Return [X, Y] of the center of cell containing provided text 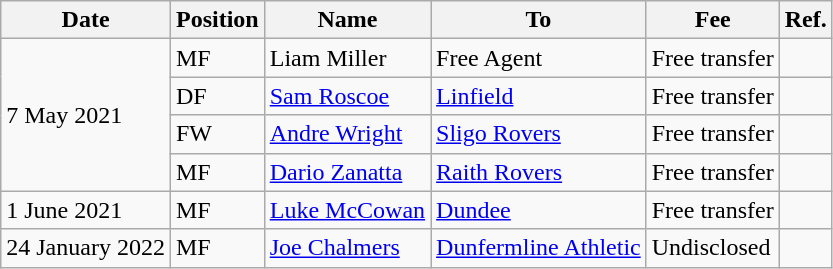
Dunfermline Athletic [539, 248]
Free Agent [539, 58]
Sam Roscoe [347, 96]
Undisclosed [712, 248]
DF [217, 96]
Raith Rovers [539, 172]
Position [217, 20]
24 January 2022 [86, 248]
Sligo Rovers [539, 134]
Joe Chalmers [347, 248]
Date [86, 20]
1 June 2021 [86, 210]
Dundee [539, 210]
Luke McCowan [347, 210]
7 May 2021 [86, 115]
Liam Miller [347, 58]
Fee [712, 20]
FW [217, 134]
Linfield [539, 96]
Name [347, 20]
Dario Zanatta [347, 172]
Ref. [806, 20]
Andre Wright [347, 134]
To [539, 20]
